Capture the cell that displays the provided text and extract its [X, Y] central coordinate. 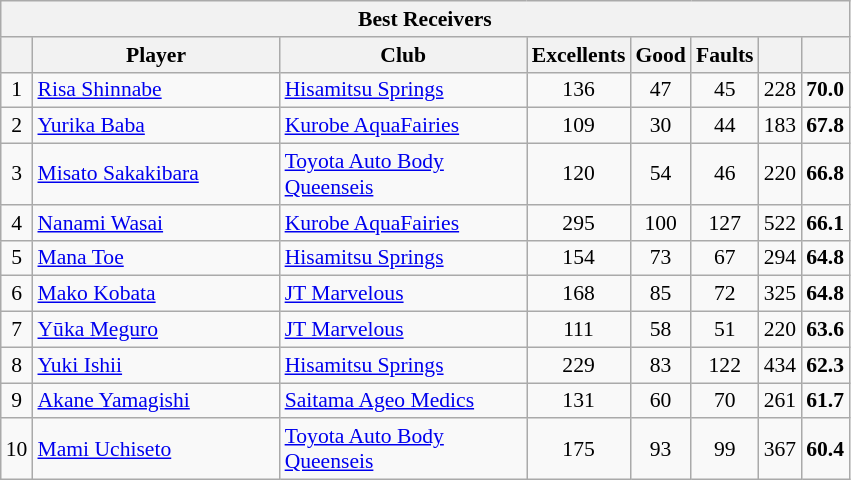
44 [725, 126]
Mana Toe [156, 258]
66.8 [825, 174]
Yūka Meguro [156, 330]
120 [579, 174]
434 [780, 365]
Good [660, 55]
131 [579, 401]
61.7 [825, 401]
Club [404, 55]
73 [660, 258]
Faults [725, 55]
228 [780, 90]
Saitama Ageo Medics [404, 401]
Akane Yamagishi [156, 401]
367 [780, 450]
122 [725, 365]
6 [17, 294]
261 [780, 401]
47 [660, 90]
Risa Shinnabe [156, 90]
183 [780, 126]
99 [725, 450]
294 [780, 258]
Mami Uchiseto [156, 450]
60.4 [825, 450]
60 [660, 401]
4 [17, 223]
72 [725, 294]
45 [725, 90]
83 [660, 365]
168 [579, 294]
10 [17, 450]
8 [17, 365]
Excellents [579, 55]
58 [660, 330]
100 [660, 223]
109 [579, 126]
154 [579, 258]
46 [725, 174]
Mako Kobata [156, 294]
62.3 [825, 365]
Misato Sakakibara [156, 174]
Yurika Baba [156, 126]
70.0 [825, 90]
66.1 [825, 223]
70 [725, 401]
51 [725, 330]
67 [725, 258]
67.8 [825, 126]
127 [725, 223]
522 [780, 223]
93 [660, 450]
63.6 [825, 330]
3 [17, 174]
54 [660, 174]
7 [17, 330]
9 [17, 401]
Player [156, 55]
2 [17, 126]
Yuki Ishii [156, 365]
295 [579, 223]
5 [17, 258]
136 [579, 90]
1 [17, 90]
111 [579, 330]
85 [660, 294]
325 [780, 294]
175 [579, 450]
Nanami Wasai [156, 223]
30 [660, 126]
Best Receivers [425, 19]
229 [579, 365]
